Locate the cell with the specified text and output its (X, Y) center coordinate. 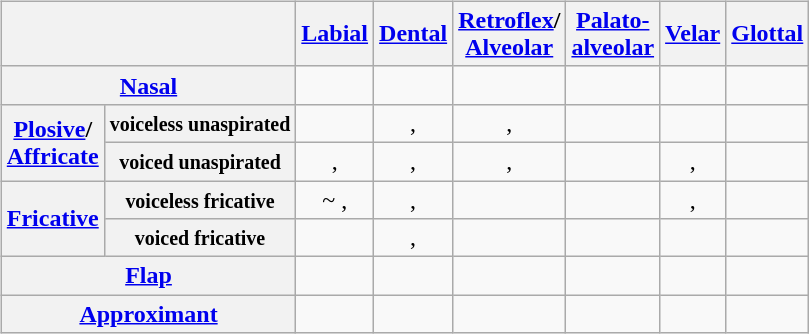
Retroflex/Alveolar (510, 34)
voiced unaspirated (200, 161)
~ , (335, 199)
voiceless fricative (200, 199)
Labial (335, 34)
Flap (148, 276)
Plosive/Affricate (52, 142)
Palato-alveolar (613, 34)
Nasal (148, 85)
Approximant (148, 314)
Glottal (768, 34)
voiceless unaspirated (200, 123)
voiced fricative (200, 238)
Fricative (52, 218)
Velar (693, 34)
Dental (414, 34)
